Find where the given text appears and provide that cell's center as [X, Y] coordinate. 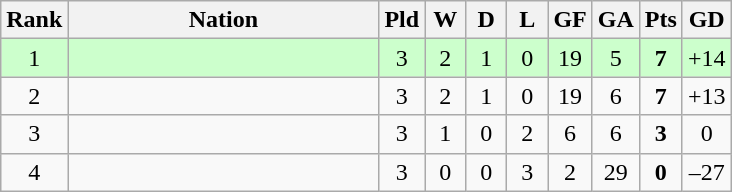
D [486, 20]
GD [706, 20]
4 [34, 172]
W [446, 20]
29 [616, 172]
Rank [34, 20]
5 [616, 58]
+14 [706, 58]
+13 [706, 96]
GF [570, 20]
GA [616, 20]
Nation [224, 20]
Pts [660, 20]
–27 [706, 172]
Pld [402, 20]
L [528, 20]
